Provide the [x, y] coordinate of the cell's center where the given text is located.  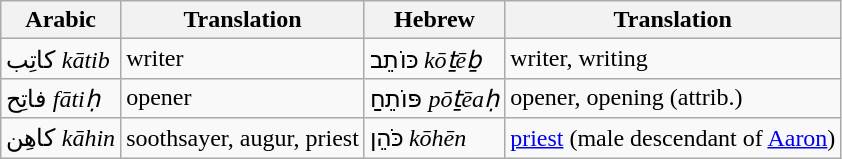
كاتِب kātib [61, 59]
writer [243, 59]
פּוֹתֵחַ pōṯēaḥ [434, 98]
priest (male descendant of Aaron) [673, 138]
כּוֹתֵב kōṯēḇ [434, 59]
Arabic [61, 20]
فاتِح fātiḥ [61, 98]
soothsayer, augur, priest [243, 138]
opener [243, 98]
Hebrew [434, 20]
كاهِن kāhin [61, 138]
opener, opening (attrib.) [673, 98]
כֹּהֵן kōhēn [434, 138]
writer, writing [673, 59]
